Output the (x, y) coordinate of the center of the cell containing the given text.  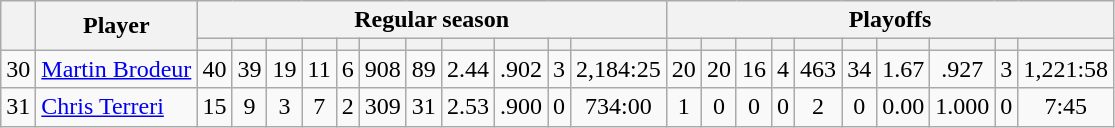
Chris Terreri (116, 107)
30 (18, 69)
0.00 (904, 107)
40 (214, 69)
2.53 (468, 107)
7 (319, 107)
908 (382, 69)
7:45 (1066, 107)
309 (382, 107)
6 (348, 69)
89 (424, 69)
.927 (962, 69)
463 (818, 69)
1,221:58 (1066, 69)
2,184:25 (619, 69)
Player (116, 26)
39 (250, 69)
15 (214, 107)
19 (284, 69)
.900 (520, 107)
9 (250, 107)
4 (784, 69)
734:00 (619, 107)
2.44 (468, 69)
11 (319, 69)
Playoffs (890, 20)
1 (684, 107)
Regular season (432, 20)
.902 (520, 69)
1.000 (962, 107)
16 (754, 69)
1.67 (904, 69)
34 (860, 69)
Martin Brodeur (116, 69)
